Determine the (X, Y) coordinate at the center of the cell enclosing the given text.  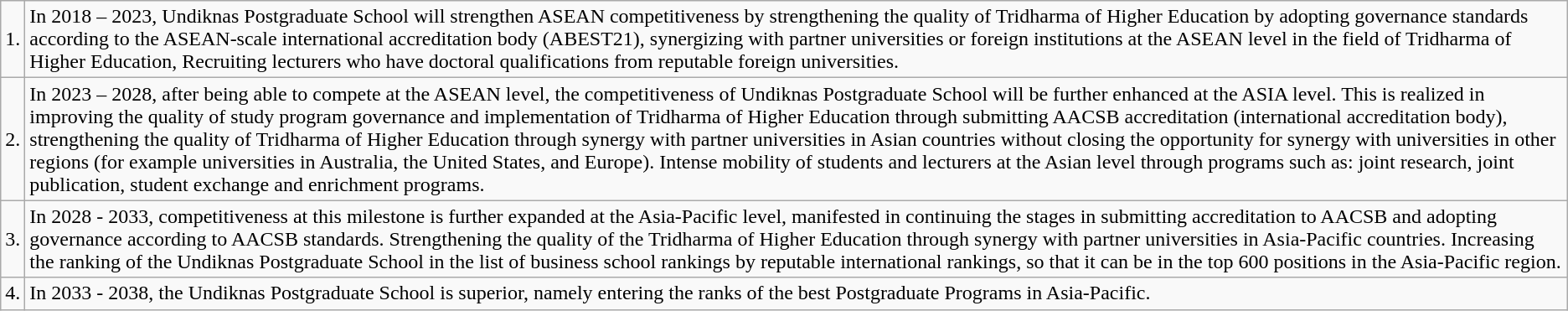
3. (13, 239)
2. (13, 139)
In 2033 - 2038, the Undiknas Postgraduate School is superior, namely entering the ranks of the best Postgraduate Programs in Asia-Pacific. (796, 293)
4. (13, 293)
1. (13, 39)
